Return the (X, Y) coordinate for the center point of the cell that contains the specified text.  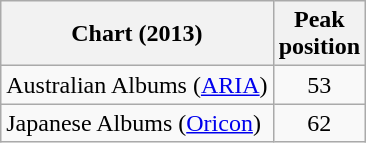
53 (319, 85)
Chart (2013) (137, 34)
Peak position (319, 34)
Australian Albums (ARIA) (137, 85)
Japanese Albums (Oricon) (137, 123)
62 (319, 123)
